Capture the cell that displays the provided text and extract its [X, Y] central coordinate. 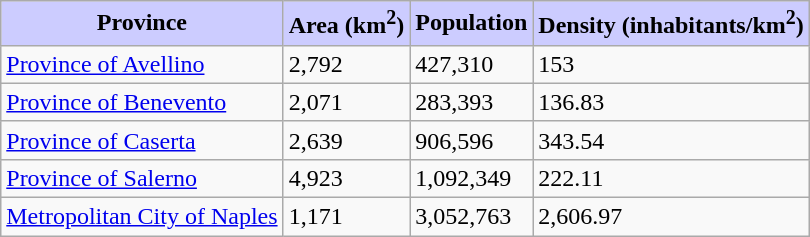
4,923 [346, 178]
Province of Benevento [142, 102]
Province of Salerno [142, 178]
Density (inhabitants/km2) [671, 24]
906,596 [472, 140]
Province of Caserta [142, 140]
153 [671, 64]
2,639 [346, 140]
Area (km2) [346, 24]
283,393 [472, 102]
427,310 [472, 64]
Province of Avellino [142, 64]
Population [472, 24]
136.83 [671, 102]
Metropolitan City of Naples [142, 217]
222.11 [671, 178]
Province [142, 24]
2,071 [346, 102]
2,792 [346, 64]
1,171 [346, 217]
3,052,763 [472, 217]
343.54 [671, 140]
2,606.97 [671, 217]
1,092,349 [472, 178]
